Determine the (X, Y) coordinate at the center of the cell enclosing the given text.  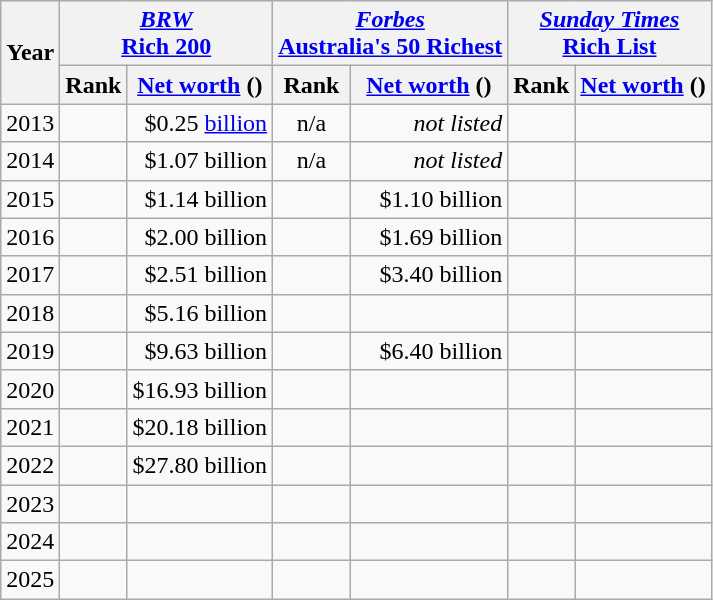
2025 (30, 580)
$2.51 billion (200, 275)
BRWRich 200 (166, 34)
2017 (30, 275)
$9.63 billion (200, 351)
2013 (30, 123)
$1.14 billion (200, 199)
ForbesAustralia's 50 Richest (390, 34)
Sunday TimesRich List (610, 34)
2021 (30, 427)
2019 (30, 351)
2018 (30, 313)
$0.25 billion (200, 123)
$6.40 billion (429, 351)
$1.10 billion (429, 199)
$20.18 billion (200, 427)
2024 (30, 542)
2016 (30, 237)
$1.69 billion (429, 237)
2020 (30, 389)
2015 (30, 199)
$16.93 billion (200, 389)
2022 (30, 465)
$27.80 billion (200, 465)
$5.16 billion (200, 313)
$3.40 billion (429, 275)
2023 (30, 503)
$1.07 billion (200, 161)
2014 (30, 161)
Year (30, 52)
$2.00 billion (200, 237)
